Output the (x, y) coordinate of the center of the cell containing the given text.  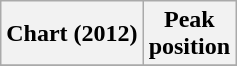
Chart (2012) (72, 34)
Peakposition (189, 34)
